Search for the cell housing the specified text and yield its (x, y) center coordinate. 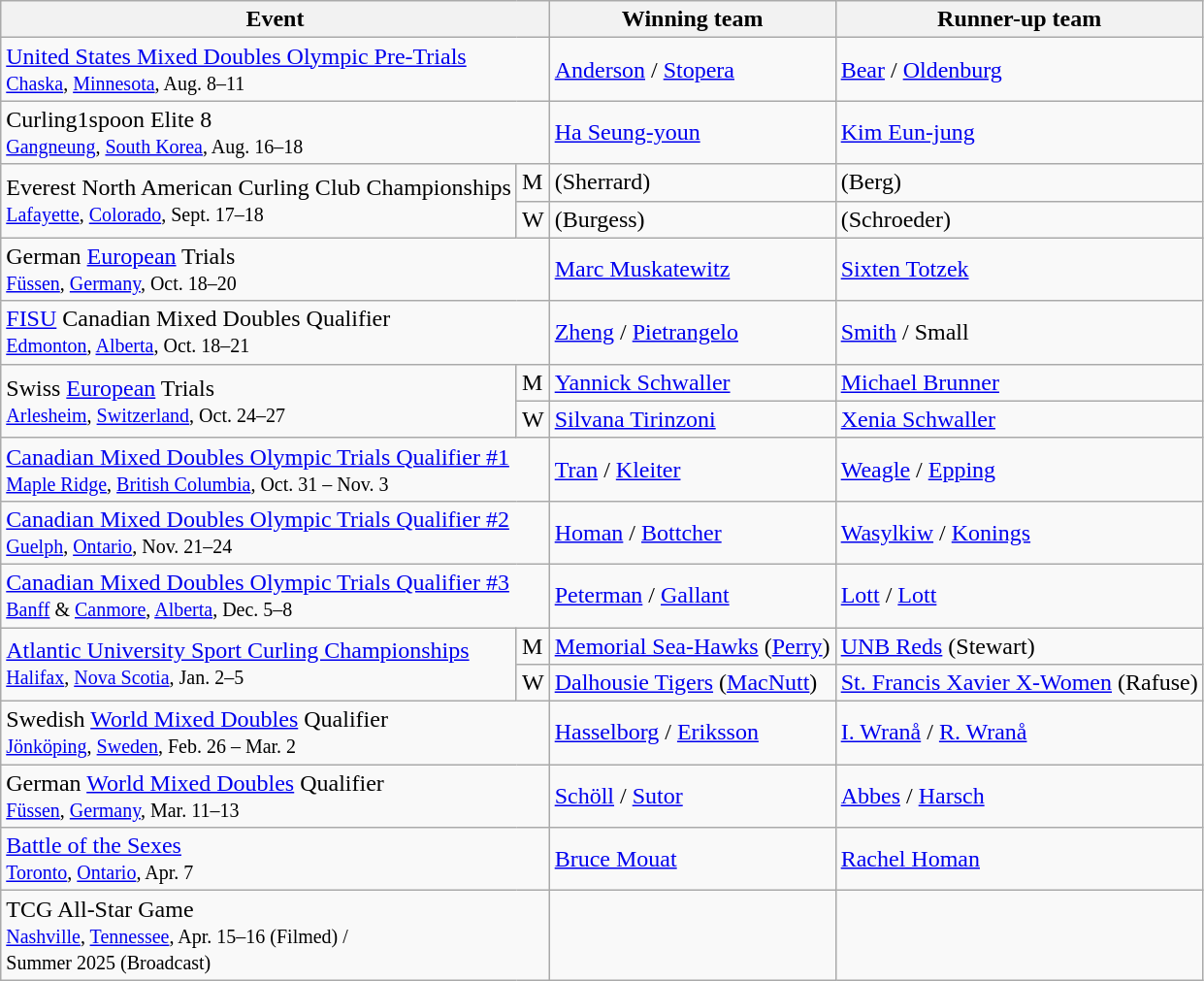
Schöll / Sutor (693, 796)
Sixten Totzek (1019, 270)
Silvana Tirinzoni (693, 419)
Michael Brunner (1019, 382)
Ha Seung-youn (693, 132)
Peterman / Gallant (693, 596)
I. Wranå / R. Wranå (1019, 734)
Swedish World Mixed Doubles Qualifier Jönköping, Sweden, Feb. 26 – Mar. 2 (276, 734)
Bruce Mouat (693, 860)
Kim Eun-jung (1019, 132)
Memorial Sea-Hawks (Perry) (693, 645)
Runner-up team (1019, 19)
TCG All-Star Game Nashville, Tennessee, Apr. 15–16 (Filmed) / Summer 2025 (Broadcast) (276, 935)
Tran / Kleiter (693, 470)
Xenia Schwaller (1019, 419)
(Berg) (1019, 182)
Abbes / Harsch (1019, 796)
Homan / Bottcher (693, 532)
Bear / Oldenburg (1019, 70)
Wasylkiw / Konings (1019, 532)
Everest North American Curling Club Championships Lafayette, Colorado, Sept. 17–18 (259, 201)
UNB Reds (Stewart) (1019, 645)
Canadian Mixed Doubles Olympic Trials Qualifier #3 Banff & Canmore, Alberta, Dec. 5–8 (276, 596)
Smith / Small (1019, 332)
Canadian Mixed Doubles Olympic Trials Qualifier #2 Guelph, Ontario, Nov. 21–24 (276, 532)
Swiss European Trials Arlesheim, Switzerland, Oct. 24–27 (259, 401)
(Burgess) (693, 219)
Anderson / Stopera (693, 70)
Dalhousie Tigers (MacNutt) (693, 683)
Canadian Mixed Doubles Olympic Trials Qualifier #1 Maple Ridge, British Columbia, Oct. 31 – Nov. 3 (276, 470)
St. Francis Xavier X-Women (Rafuse) (1019, 683)
Hasselborg / Eriksson (693, 734)
Atlantic University Sport Curling Championships Halifax, Nova Scotia, Jan. 2–5 (259, 664)
Event (276, 19)
Marc Muskatewitz (693, 270)
Yannick Schwaller (693, 382)
(Schroeder) (1019, 219)
Rachel Homan (1019, 860)
German World Mixed Doubles Qualifier Füssen, Germany, Mar. 11–13 (276, 796)
Weagle / Epping (1019, 470)
German European Trials Füssen, Germany, Oct. 18–20 (276, 270)
Lott / Lott (1019, 596)
United States Mixed Doubles Olympic Pre-Trials Chaska, Minnesota, Aug. 8–11 (276, 70)
FISU Canadian Mixed Doubles Qualifier Edmonton, Alberta, Oct. 18–21 (276, 332)
Curling1spoon Elite 8 Gangneung, South Korea, Aug. 16–18 (276, 132)
Battle of the Sexes Toronto, Ontario, Apr. 7 (276, 860)
Winning team (693, 19)
(Sherrard) (693, 182)
Zheng / Pietrangelo (693, 332)
